Scan for the cell matching the given text and deliver its (X, Y) coordinate at center. 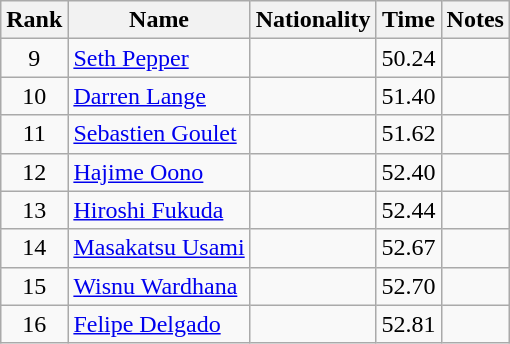
16 (34, 324)
51.62 (408, 134)
14 (34, 248)
Masakatsu Usami (159, 248)
Time (408, 20)
Hiroshi Fukuda (159, 210)
52.40 (408, 172)
Name (159, 20)
12 (34, 172)
11 (34, 134)
Sebastien Goulet (159, 134)
Hajime Oono (159, 172)
Felipe Delgado (159, 324)
52.70 (408, 286)
52.67 (408, 248)
51.40 (408, 96)
Seth Pepper (159, 58)
Notes (475, 20)
Rank (34, 20)
Darren Lange (159, 96)
50.24 (408, 58)
10 (34, 96)
52.44 (408, 210)
13 (34, 210)
Wisnu Wardhana (159, 286)
Nationality (313, 20)
52.81 (408, 324)
9 (34, 58)
15 (34, 286)
